Scan for the cell matching the given text and deliver its (X, Y) coordinate at center. 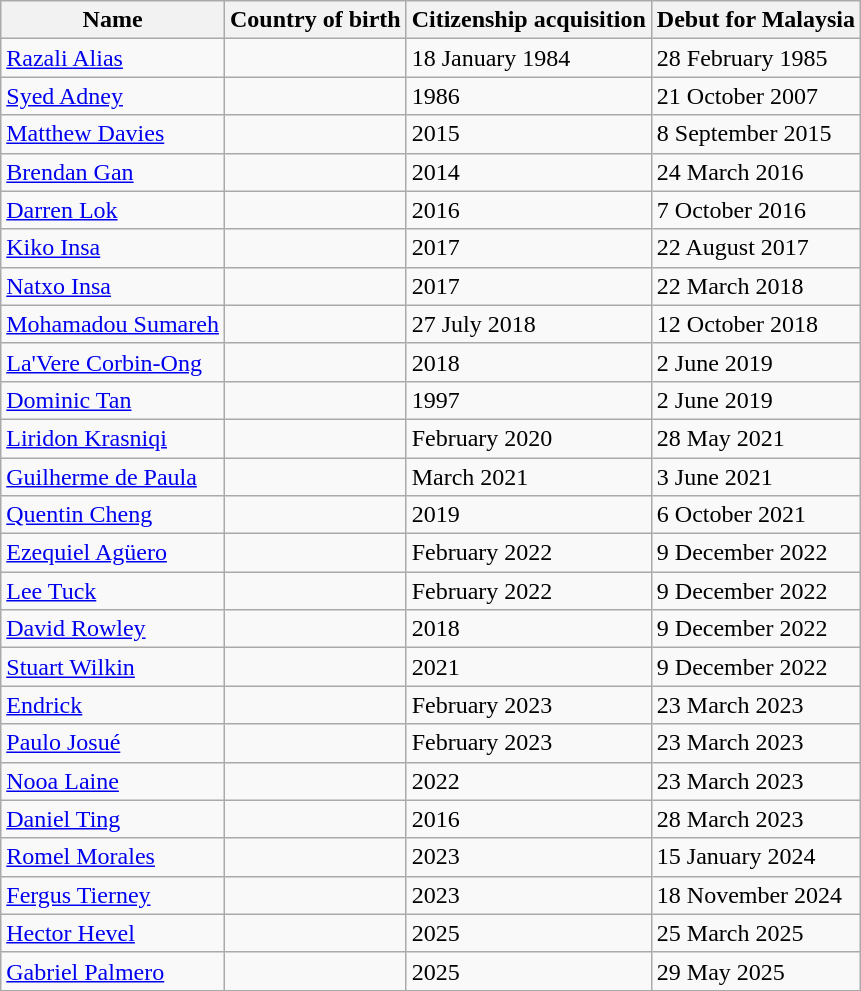
25 March 2025 (756, 933)
Name (113, 20)
18 November 2024 (756, 895)
6 October 2021 (756, 515)
28 February 1985 (756, 58)
Nooa Laine (113, 781)
28 March 2023 (756, 819)
March 2021 (528, 477)
Endrick (113, 705)
7 October 2016 (756, 210)
1986 (528, 96)
Stuart Wilkin (113, 667)
12 October 2018 (756, 324)
Daniel Ting (113, 819)
2022 (528, 781)
Syed Adney (113, 96)
Brendan Gan (113, 172)
Paulo Josué (113, 743)
Hector Hevel (113, 933)
Dominic Tan (113, 400)
Darren Lok (113, 210)
2021 (528, 667)
1997 (528, 400)
Matthew Davies (113, 134)
La'Vere Corbin-Ong (113, 362)
Natxo Insa (113, 286)
Lee Tuck (113, 591)
8 September 2015 (756, 134)
22 March 2018 (756, 286)
3 June 2021 (756, 477)
2015 (528, 134)
Country of birth (315, 20)
18 January 1984 (528, 58)
24 March 2016 (756, 172)
Romel Morales (113, 857)
David Rowley (113, 629)
Quentin Cheng (113, 515)
15 January 2024 (756, 857)
21 October 2007 (756, 96)
Debut for Malaysia (756, 20)
28 May 2021 (756, 438)
2019 (528, 515)
Citizenship acquisition (528, 20)
Mohamadou Sumareh (113, 324)
22 August 2017 (756, 248)
February 2020 (528, 438)
27 July 2018 (528, 324)
Kiko Insa (113, 248)
Ezequiel Agüero (113, 553)
2014 (528, 172)
Fergus Tierney (113, 895)
Liridon Krasniqi (113, 438)
Razali Alias (113, 58)
29 May 2025 (756, 971)
Guilherme de Paula (113, 477)
Gabriel Palmero (113, 971)
